For the text-containing cell, return its midpoint in (X, Y) coordinate format. 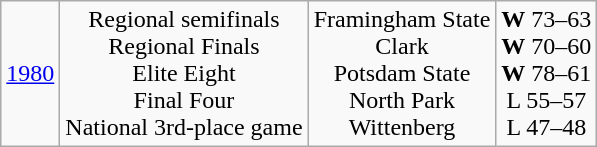
Regional semifinalsRegional FinalsElite EightFinal FourNational 3rd-place game (184, 74)
W 73–63W 70–60W 78–61L 55–57L 47–48 (546, 74)
Framingham StateClarkPotsdam StateNorth ParkWittenberg (402, 74)
1980 (30, 74)
